From the cell containing the given text, extract its center point as [X, Y] coordinate. 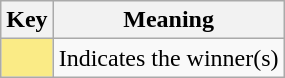
Key [27, 20]
Meaning [168, 20]
Indicates the winner(s) [168, 58]
